Pinpoint the cell where the given text exists, returning its (x, y) midpoint coordinate. 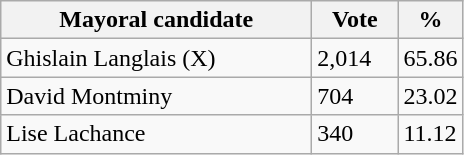
Lise Lachance (156, 134)
340 (355, 134)
11.12 (430, 134)
% (430, 20)
Mayoral candidate (156, 20)
23.02 (430, 96)
2,014 (355, 58)
David Montminy (156, 96)
Ghislain Langlais (X) (156, 58)
704 (355, 96)
65.86 (430, 58)
Vote (355, 20)
